Output the (x, y) coordinate of the center of the cell containing the given text.  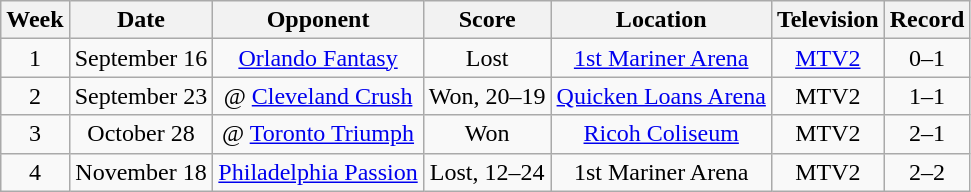
Won, 20–19 (487, 96)
Lost (487, 58)
Opponent (318, 20)
2–2 (927, 172)
October 28 (141, 134)
3 (35, 134)
Philadelphia Passion (318, 172)
Score (487, 20)
Television (828, 20)
September 23 (141, 96)
1 (35, 58)
Orlando Fantasy (318, 58)
Lost, 12–24 (487, 172)
November 18 (141, 172)
@ Toronto Triumph (318, 134)
2 (35, 96)
2–1 (927, 134)
Quicken Loans Arena (661, 96)
September 16 (141, 58)
0–1 (927, 58)
Record (927, 20)
Ricoh Coliseum (661, 134)
Location (661, 20)
4 (35, 172)
Week (35, 20)
Won (487, 134)
Date (141, 20)
@ Cleveland Crush (318, 96)
1–1 (927, 96)
